Detect which cell encompasses the target text, then output its (X, Y) center coordinate. 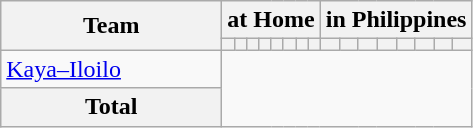
at Home (271, 20)
Total (112, 107)
Team (112, 26)
in Philippines (396, 20)
Kaya–Iloilo (112, 69)
